Locate the cell with the specified text and output its [x, y] center coordinate. 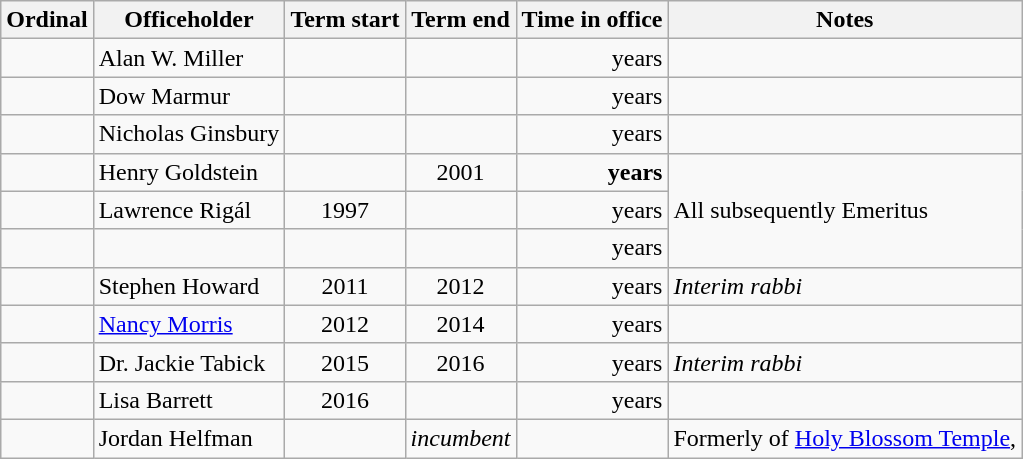
Dow Marmur [189, 96]
incumbent [460, 438]
2014 [460, 324]
2001 [460, 172]
Term end [460, 20]
1997 [345, 210]
Formerly of Holy Blossom Temple, [845, 438]
Nancy Morris [189, 324]
All subsequently Emeritus [845, 210]
Dr. Jackie Tabick [189, 362]
Term start [345, 20]
Notes [845, 20]
Time in office [592, 20]
Alan W. Miller [189, 58]
Jordan Helfman [189, 438]
2011 [345, 286]
Ordinal [47, 20]
Officeholder [189, 20]
Stephen Howard [189, 286]
Lisa Barrett [189, 400]
2015 [345, 362]
Nicholas Ginsbury [189, 134]
Henry Goldstein [189, 172]
Lawrence Rigál [189, 210]
